Extract the [X, Y] coordinate from the center of the cell holding the provided text.  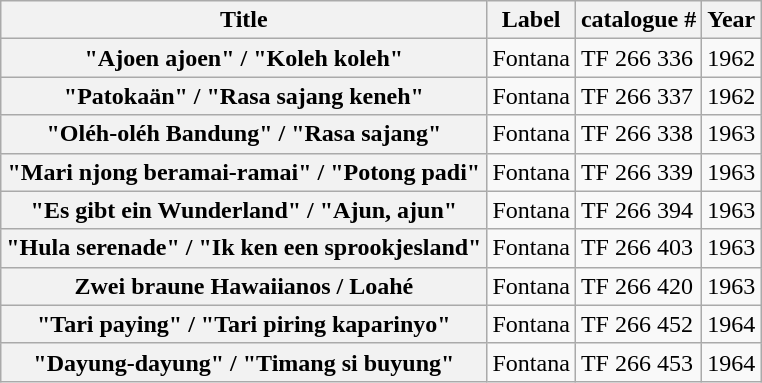
TF 266 339 [638, 172]
"Hula serenade" / "Ik ken een sprookjesland" [244, 248]
"Mari njong beramai-ramai" / "Potong padi" [244, 172]
TF 266 338 [638, 134]
TF 266 337 [638, 96]
"Ajoen ajoen" / "Koleh koleh" [244, 58]
TF 266 420 [638, 286]
"Patokaän" / "Rasa sajang keneh" [244, 96]
Year [732, 20]
TF 266 452 [638, 324]
TF 266 394 [638, 210]
catalogue # [638, 20]
TF 266 403 [638, 248]
"Es gibt ein Wunderland" / "Ajun, ajun" [244, 210]
"Oléh-oléh Bandung" / "Rasa sajang" [244, 134]
Zwei braune Hawaiianos / Loahé [244, 286]
"Dayung-dayung" / "Timang si buyung" [244, 362]
TF 266 336 [638, 58]
Label [531, 20]
Title [244, 20]
"Tari paying" / "Tari piring kaparinyo" [244, 324]
TF 266 453 [638, 362]
